Output the (X, Y) coordinate of the center of the cell containing the given text.  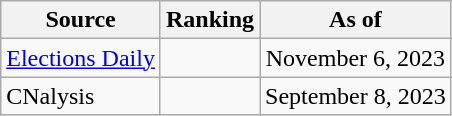
Ranking (210, 20)
Source (81, 20)
As of (356, 20)
CNalysis (81, 96)
September 8, 2023 (356, 96)
November 6, 2023 (356, 58)
Elections Daily (81, 58)
